Pinpoint the cell where the given text exists, returning its [x, y] midpoint coordinate. 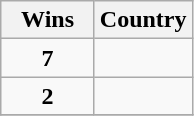
7 [48, 58]
2 [48, 96]
Wins [48, 20]
Country [143, 20]
